Output the [X, Y] coordinate of the center of the cell containing the given text.  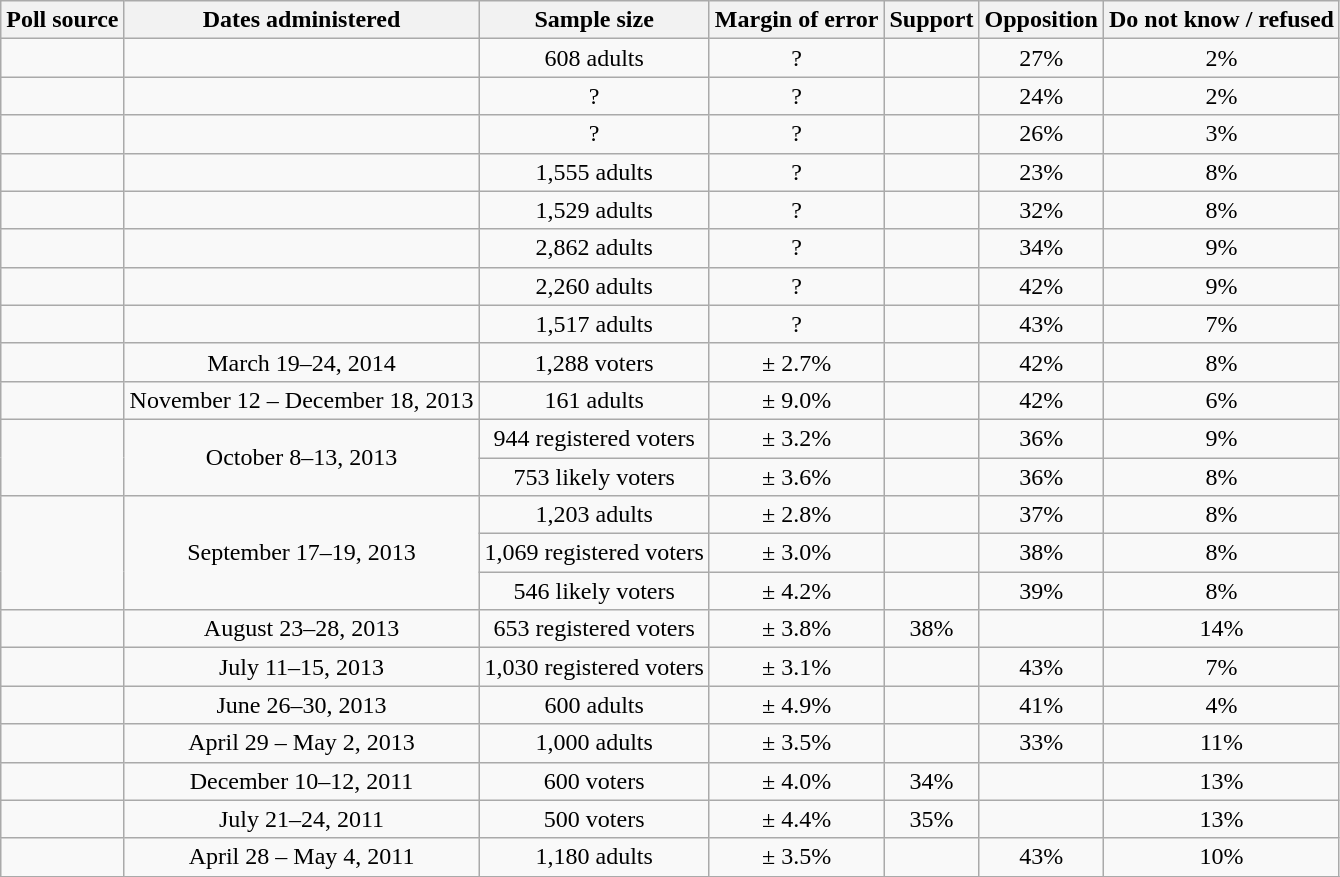
Support [932, 20]
July 11–15, 2013 [302, 667]
Margin of error [796, 20]
August 23–28, 2013 [302, 629]
2,260 adults [594, 286]
September 17–19, 2013 [302, 553]
10% [1221, 857]
1,288 voters [594, 362]
± 4.9% [796, 705]
± 4.2% [796, 591]
± 4.4% [796, 819]
± 9.0% [796, 400]
608 adults [594, 58]
1,000 adults [594, 743]
500 voters [594, 819]
2,862 adults [594, 248]
June 26–30, 2013 [302, 705]
32% [1041, 210]
± 2.8% [796, 515]
1,203 adults [594, 515]
27% [1041, 58]
4% [1221, 705]
± 3.6% [796, 477]
35% [932, 819]
December 10–12, 2011 [302, 781]
14% [1221, 629]
944 registered voters [594, 438]
24% [1041, 96]
33% [1041, 743]
Sample size [594, 20]
± 3.0% [796, 553]
1,517 adults [594, 324]
6% [1221, 400]
600 adults [594, 705]
41% [1041, 705]
3% [1221, 134]
600 voters [594, 781]
± 4.0% [796, 781]
1,529 adults [594, 210]
Poll source [62, 20]
April 29 – May 2, 2013 [302, 743]
± 2.7% [796, 362]
1,555 adults [594, 172]
± 3.2% [796, 438]
July 21–24, 2011 [302, 819]
11% [1221, 743]
October 8–13, 2013 [302, 457]
1,069 registered voters [594, 553]
± 3.8% [796, 629]
161 adults [594, 400]
39% [1041, 591]
March 19–24, 2014 [302, 362]
753 likely voters [594, 477]
1,030 registered voters [594, 667]
546 likely voters [594, 591]
1,180 adults [594, 857]
26% [1041, 134]
Do not know / refused [1221, 20]
653 registered voters [594, 629]
November 12 – December 18, 2013 [302, 400]
37% [1041, 515]
± 3.1% [796, 667]
April 28 – May 4, 2011 [302, 857]
Opposition [1041, 20]
Dates administered [302, 20]
23% [1041, 172]
